Return [x, y] of the center of cell containing provided text 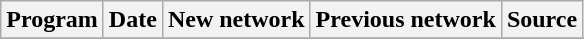
Source [542, 20]
Program [52, 20]
New network [236, 20]
Date [132, 20]
Previous network [406, 20]
